Capture the cell that displays the provided text and extract its (x, y) central coordinate. 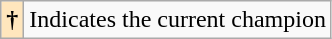
Indicates the current champion (178, 20)
† (12, 20)
